Capture the cell that displays the provided text and extract its (x, y) central coordinate. 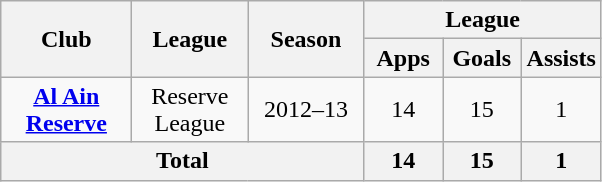
Club (66, 39)
2012–13 (306, 110)
Goals (482, 58)
Al Ain Reserve (66, 110)
Reserve League (190, 110)
Season (306, 39)
Total (182, 161)
Assists (561, 58)
Apps (404, 58)
